Return (x, y) of the center of cell containing provided text 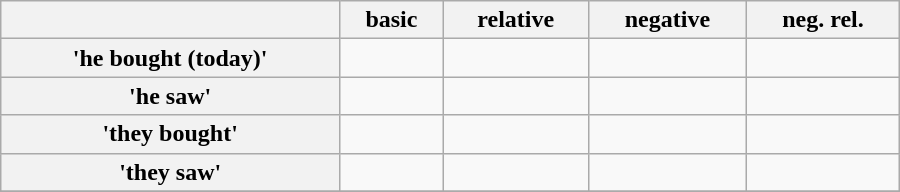
relative (516, 20)
'he bought (today)' (170, 58)
'they saw' (170, 172)
'they bought' (170, 134)
'he saw' (170, 96)
neg. rel. (824, 20)
basic (392, 20)
negative (668, 20)
